Identify which cell holds the provided text, then report its [X, Y] central coordinate. 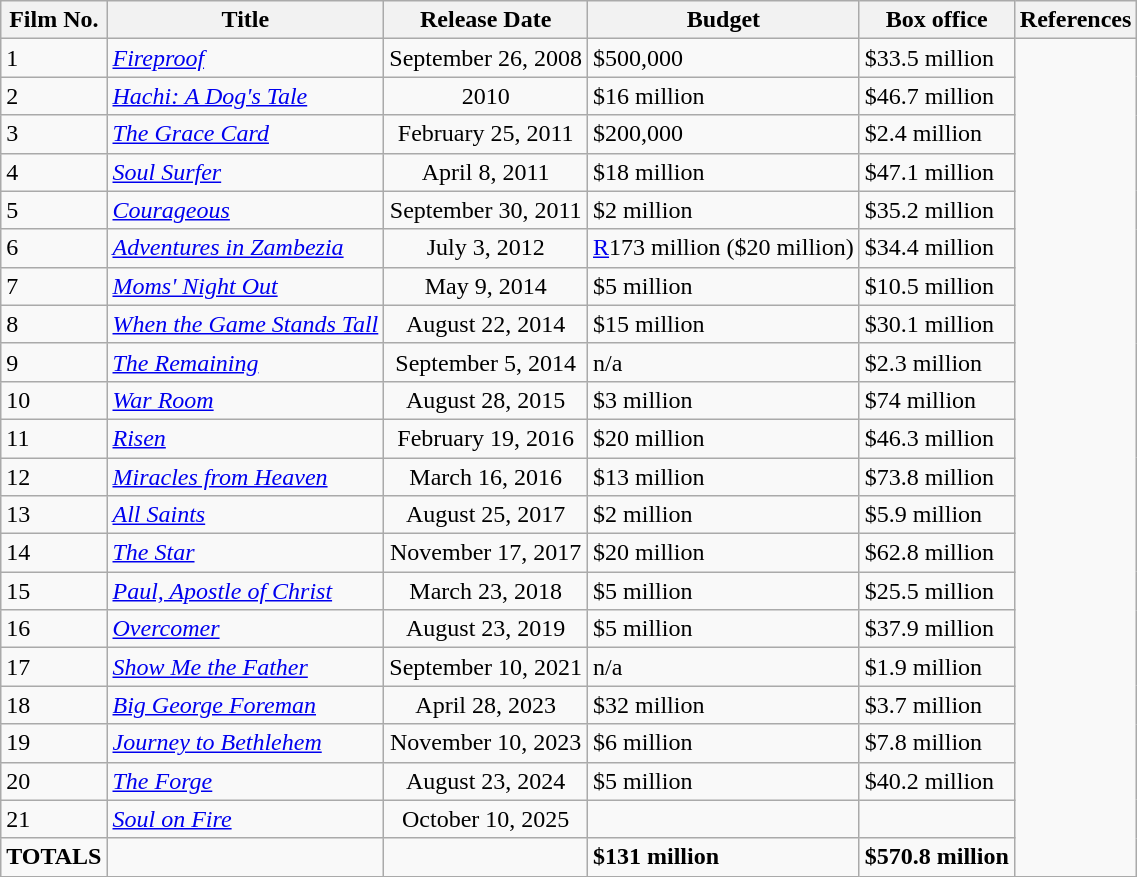
War Room [246, 400]
11 [54, 438]
August 23, 2024 [486, 781]
$37.9 million [936, 629]
August 25, 2017 [486, 515]
2 [54, 96]
Show Me the Father [246, 667]
March 16, 2016 [486, 477]
$2.4 million [936, 134]
April 28, 2023 [486, 705]
July 3, 2012 [486, 248]
21 [54, 819]
Film No. [54, 20]
Fireproof [246, 58]
$46.7 million [936, 96]
Budget [724, 20]
3 [54, 134]
13 [54, 515]
$15 million [724, 324]
Risen [246, 438]
$33.5 million [936, 58]
Miracles from Heaven [246, 477]
All Saints [246, 515]
August 22, 2014 [486, 324]
Journey to Bethlehem [246, 743]
$2.3 million [936, 362]
February 25, 2011 [486, 134]
April 8, 2011 [486, 172]
7 [54, 286]
$25.5 million [936, 591]
$16 million [724, 96]
2010 [486, 96]
$40.2 million [936, 781]
August 28, 2015 [486, 400]
15 [54, 591]
$500,000 [724, 58]
$10.5 million [936, 286]
18 [54, 705]
$3 million [724, 400]
Courageous [246, 210]
Overcomer [246, 629]
$5.9 million [936, 515]
The Forge [246, 781]
March 23, 2018 [486, 591]
August 23, 2019 [486, 629]
Moms' Night Out [246, 286]
9 [54, 362]
The Grace Card [246, 134]
10 [54, 400]
16 [54, 629]
Soul Surfer [246, 172]
TOTALS [54, 857]
Box office [936, 20]
Adventures in Zambezia [246, 248]
Hachi: A Dog's Tale [246, 96]
May 9, 2014 [486, 286]
References [1076, 20]
$32 million [724, 705]
$6 million [724, 743]
6 [54, 248]
$570.8 million [936, 857]
Soul on Fire [246, 819]
$7.8 million [936, 743]
September 10, 2021 [486, 667]
$30.1 million [936, 324]
September 26, 2008 [486, 58]
Paul, Apostle of Christ [246, 591]
19 [54, 743]
5 [54, 210]
$1.9 million [936, 667]
1 [54, 58]
$74 million [936, 400]
September 5, 2014 [486, 362]
November 17, 2017 [486, 553]
September 30, 2011 [486, 210]
$131 million [724, 857]
$18 million [724, 172]
$3.7 million [936, 705]
$62.8 million [936, 553]
$13 million [724, 477]
$34.4 million [936, 248]
Release Date [486, 20]
14 [54, 553]
12 [54, 477]
Title [246, 20]
$35.2 million [936, 210]
8 [54, 324]
$47.1 million [936, 172]
The Star [246, 553]
$46.3 million [936, 438]
The Remaining [246, 362]
Big George Foreman [246, 705]
$73.8 million [936, 477]
November 10, 2023 [486, 743]
$200,000 [724, 134]
October 10, 2025 [486, 819]
20 [54, 781]
17 [54, 667]
When the Game Stands Tall [246, 324]
R173 million ($20 million) [724, 248]
February 19, 2016 [486, 438]
4 [54, 172]
